Return [X, Y] of the center of cell containing provided text 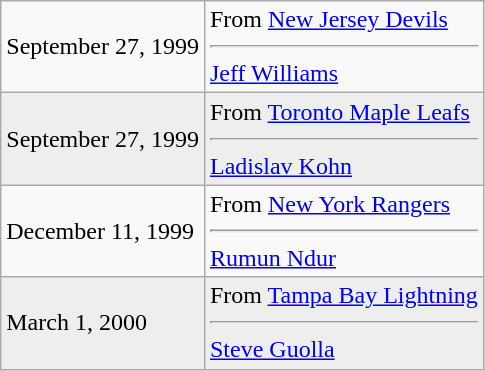
From New York RangersRumun Ndur [344, 231]
March 1, 2000 [103, 323]
From Tampa Bay LightningSteve Guolla [344, 323]
December 11, 1999 [103, 231]
From Toronto Maple LeafsLadislav Kohn [344, 139]
From New Jersey DevilsJeff Williams [344, 47]
